Extract the [x, y] coordinate from the center of the cell holding the provided text.  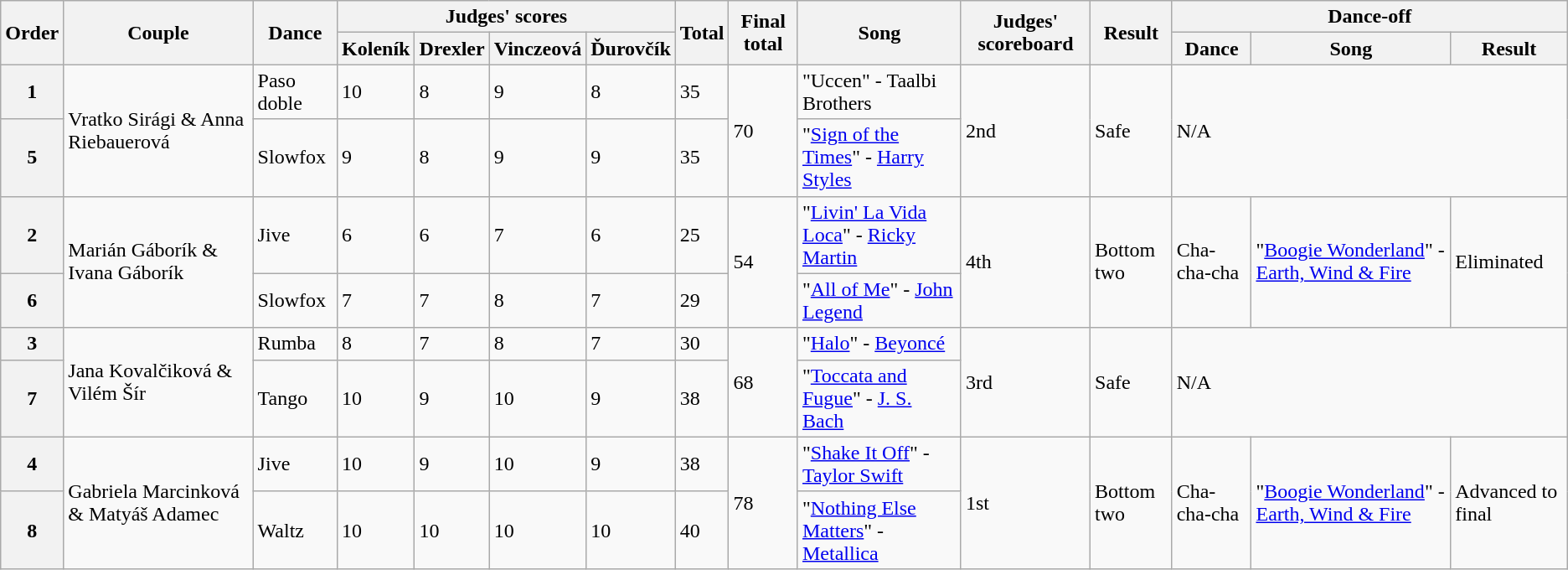
Paso doble [295, 92]
Vratko Sirági & Anna Riebauerová [158, 131]
Vinczeová [538, 49]
68 [764, 382]
3rd [1025, 382]
Marián Gáborík & Ivana Gáborík [158, 262]
Tango [295, 398]
5 [32, 158]
"Toccata and Fugue" - J. S. Bach [879, 398]
29 [702, 300]
Judges' scores [507, 17]
Order [32, 33]
Couple [158, 33]
78 [764, 503]
4 [32, 464]
Rumba [295, 344]
"Uccen" - Taalbi Brothers [879, 92]
"Sign of the Times" - Harry Styles [879, 158]
25 [702, 235]
2 [32, 235]
Gabriela Marcinková & Matyáš Adamec [158, 503]
54 [764, 262]
"All of Me" - John Legend [879, 300]
4th [1025, 262]
40 [702, 530]
Eliminated [1509, 262]
Advanced to final [1509, 503]
Drexler [452, 49]
30 [702, 344]
3 [32, 344]
Total [702, 33]
Jana Kovalčiková & Vilém Šír [158, 382]
"Halo" - Beyoncé [879, 344]
Judges' scoreboard [1025, 33]
Waltz [295, 530]
Dance-off [1369, 17]
1st [1025, 503]
Ďurovčík [632, 49]
Koleník [376, 49]
1 [32, 92]
Final total [764, 33]
70 [764, 131]
2nd [1025, 131]
"Shake It Off" - Taylor Swift [879, 464]
"Livin' La Vida Loca" - Ricky Martin [879, 235]
"Nothing Else Matters" - Metallica [879, 530]
